Locate the cell with the specified text and output its [x, y] center coordinate. 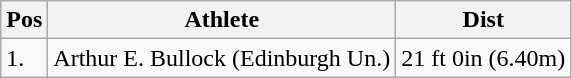
Dist [484, 20]
Athlete [222, 20]
Arthur E. Bullock (Edinburgh Un.) [222, 58]
Pos [24, 20]
1. [24, 58]
21 ft 0in (6.40m) [484, 58]
